Identify which cell holds the provided text, then report its (X, Y) central coordinate. 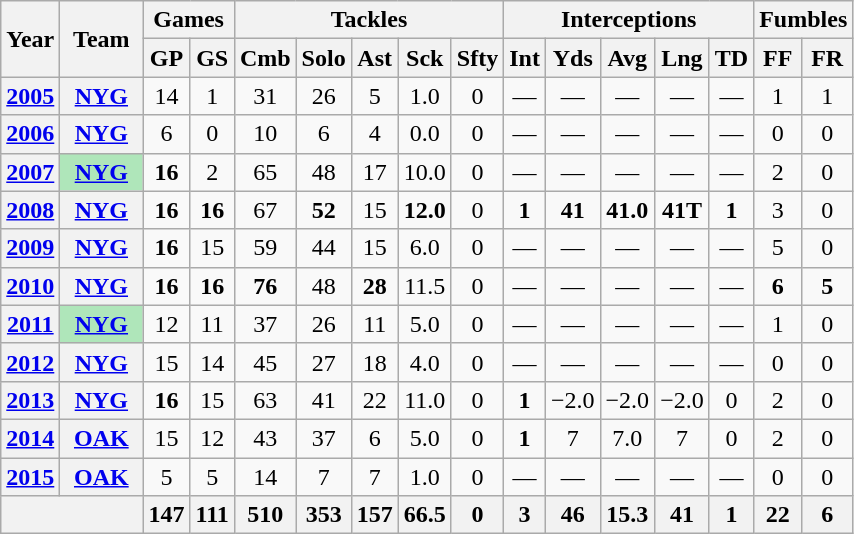
4 (374, 134)
17 (374, 172)
Lng (682, 58)
2008 (30, 210)
76 (265, 286)
10 (265, 134)
Year (30, 39)
510 (265, 515)
Cmb (265, 58)
Team (102, 39)
Interceptions (629, 20)
66.5 (424, 515)
11.5 (424, 286)
Yds (572, 58)
0.0 (424, 134)
Games (188, 20)
15.3 (628, 515)
52 (324, 210)
7.0 (628, 438)
Tackles (368, 20)
11.0 (424, 400)
2005 (30, 96)
6.0 (424, 248)
Avg (628, 58)
FF (778, 58)
353 (324, 515)
FR (828, 58)
Ast (374, 58)
63 (265, 400)
31 (265, 96)
10.0 (424, 172)
27 (324, 362)
2010 (30, 286)
41T (682, 210)
GS (212, 58)
2007 (30, 172)
28 (374, 286)
Int (525, 58)
18 (374, 362)
44 (324, 248)
147 (166, 515)
2011 (30, 324)
43 (265, 438)
TD (731, 58)
Solo (324, 58)
2014 (30, 438)
157 (374, 515)
2013 (30, 400)
46 (572, 515)
Fumbles (804, 20)
Sfty (477, 58)
45 (265, 362)
59 (265, 248)
41.0 (628, 210)
111 (212, 515)
2012 (30, 362)
4.0 (424, 362)
12.0 (424, 210)
2009 (30, 248)
2006 (30, 134)
2015 (30, 477)
65 (265, 172)
GP (166, 58)
67 (265, 210)
Sck (424, 58)
